Search for the cell housing the specified text and yield its (x, y) center coordinate. 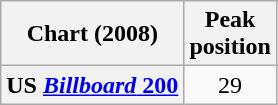
Peak position (230, 34)
US Billboard 200 (92, 85)
29 (230, 85)
Chart (2008) (92, 34)
